Return the [X, Y] coordinate for the center point of the cell that contains the specified text.  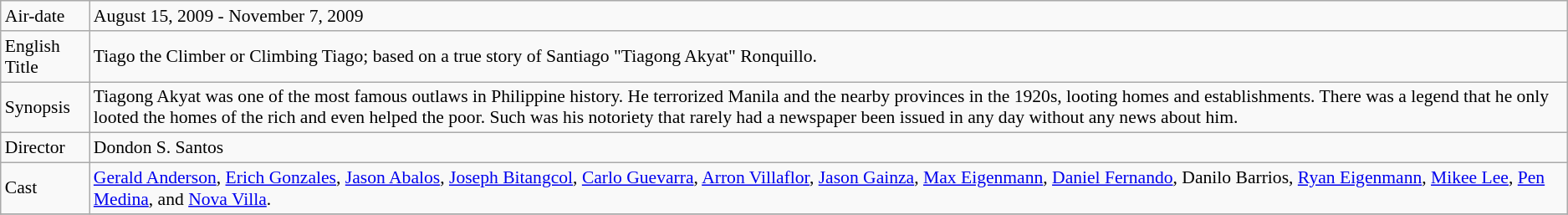
Synopsis [45, 107]
Air-date [45, 16]
English Title [45, 57]
Dondon S. Santos [828, 148]
August 15, 2009 - November 7, 2009 [828, 16]
Cast [45, 189]
Tiago the Climber or Climbing Tiago; based on a true story of Santiago "Tiagong Akyat" Ronquillo. [828, 57]
Director [45, 148]
